Find where the given text appears and provide that cell's center as (X, Y) coordinate. 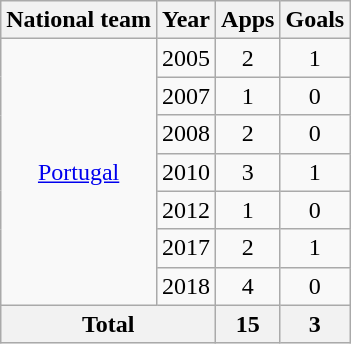
National team (79, 20)
2008 (186, 134)
Apps (248, 20)
2007 (186, 96)
Total (108, 324)
2010 (186, 172)
2005 (186, 58)
2018 (186, 286)
2012 (186, 210)
Portugal (79, 172)
Year (186, 20)
2017 (186, 248)
15 (248, 324)
Goals (315, 20)
4 (248, 286)
